Provide the (X, Y) coordinate of the cell's center where the given text is located.  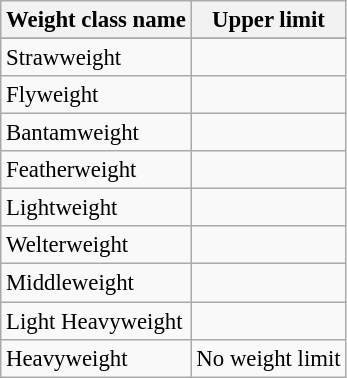
Weight class name (96, 20)
Welterweight (96, 245)
Flyweight (96, 95)
Upper limit (268, 20)
Featherweight (96, 170)
Heavyweight (96, 358)
Lightweight (96, 208)
Strawweight (96, 58)
Light Heavyweight (96, 321)
No weight limit (268, 358)
Bantamweight (96, 133)
Middleweight (96, 283)
